Locate the cell with the specified text and output its [X, Y] center coordinate. 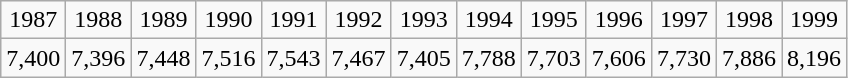
7,788 [488, 58]
7,606 [618, 58]
1998 [748, 20]
1990 [228, 20]
8,196 [814, 58]
7,400 [34, 58]
1991 [294, 20]
1989 [164, 20]
1993 [424, 20]
1995 [554, 20]
7,516 [228, 58]
1997 [684, 20]
7,396 [98, 58]
1999 [814, 20]
1994 [488, 20]
1992 [358, 20]
1988 [98, 20]
1987 [34, 20]
7,730 [684, 58]
7,405 [424, 58]
7,543 [294, 58]
7,703 [554, 58]
7,448 [164, 58]
1996 [618, 20]
7,467 [358, 58]
7,886 [748, 58]
